Locate the cell with the specified text and output its [x, y] center coordinate. 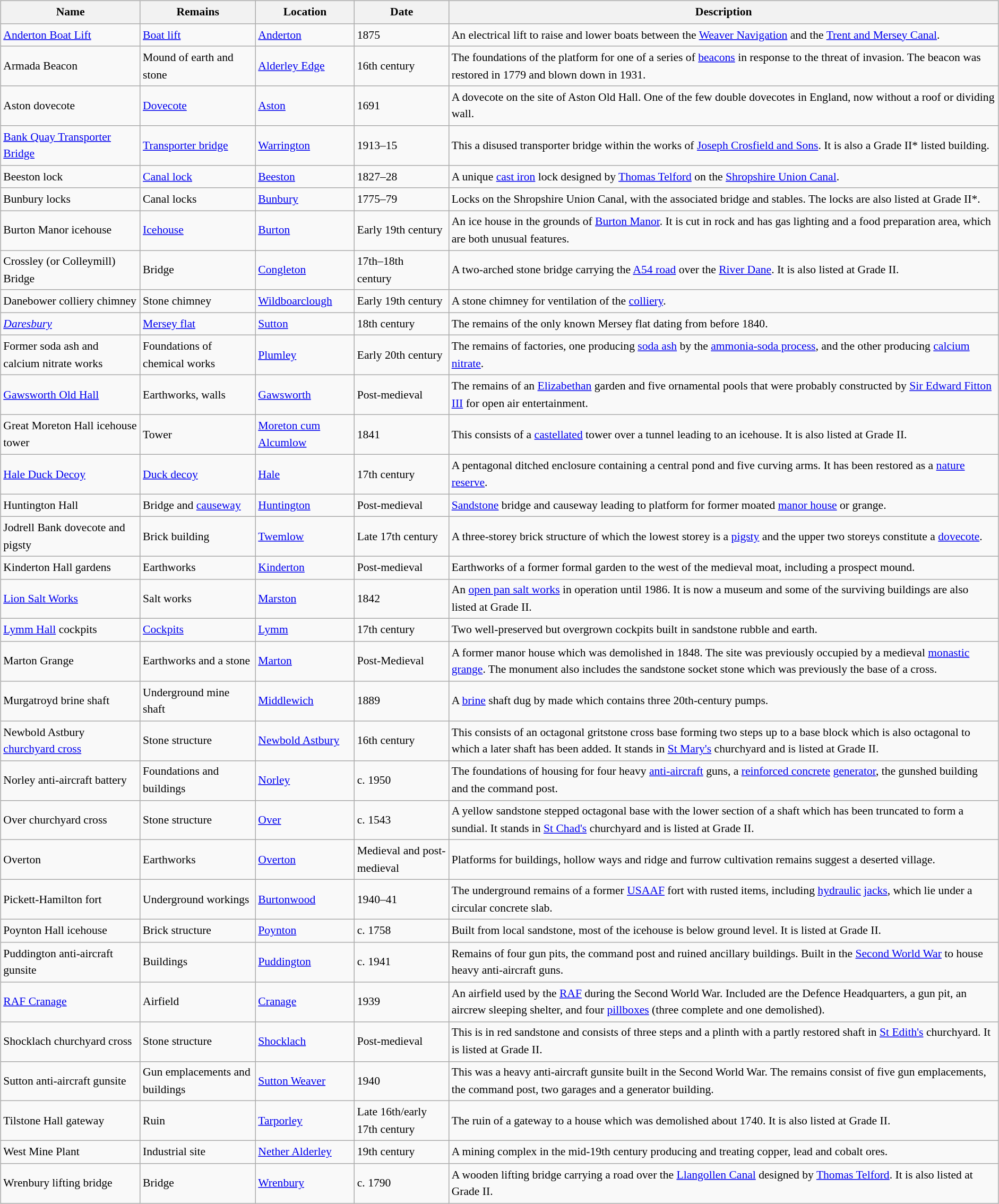
Warrington [305, 145]
Industrial site [197, 1153]
Sandstone bridge and causeway leading to platform for former moated manor house or grange. [724, 505]
Great Moreton Hall icehouse tower [70, 434]
Lymm [305, 630]
A dovecote on the site of Aston Old Hall. One of the few double dovecotes in England, now without a roof or dividing wall. [724, 106]
c. 1790 [402, 1183]
Poynton Hall icehouse [70, 931]
Foundations and buildings [197, 780]
Tower [197, 434]
Name [70, 13]
Brick building [197, 537]
Early 20th century [402, 354]
Aston [305, 106]
Duck decoy [197, 474]
An open pan salt works in operation until 1986. It is now a museum and some of the surviving buildings are also listed at Grade II. [724, 599]
Bridge and causeway [197, 505]
Daresbury [70, 324]
The remains of an Elizabethan garden and five ornamental pools that were probably constructed by Sir Edward Fitton III for open air entertainment. [724, 395]
Remains [197, 13]
1939 [402, 1002]
Transporter bridge [197, 145]
Salt works [197, 599]
Dovecote [197, 106]
Boat lift [197, 35]
Newbold Astbury [305, 741]
1842 [402, 599]
Shocklach churchyard cross [70, 1041]
Newbold Astbury churchyard cross [70, 741]
Anderton Boat Lift [70, 35]
Post-Medieval [402, 661]
Locks on the Shropshire Union Canal, with the associated bridge and stables. The locks are also listed at Grade II*. [724, 200]
Location [305, 13]
1827–28 [402, 177]
Remains of four gun pits, the command post and ruined ancillary buildings. Built in the Second World War to house heavy anti-aircraft guns. [724, 962]
Burton Manor icehouse [70, 230]
Former soda ash and calcium nitrate works [70, 354]
17th–18thcentury [402, 271]
Puddington anti-aircraft gunsite [70, 962]
The ruin of a gateway to a house which was demolished about 1740. It is also listed at Grade II. [724, 1121]
Lion Salt Works [70, 599]
Lymm Hall cockpits [70, 630]
Two well-preserved but overgrown cockpits built in sandstone rubble and earth. [724, 630]
Foundations of chemical works [197, 354]
Huntington [305, 505]
Mound of earth and stone [197, 66]
The remains of the only known Mersey flat dating from before 1840. [724, 324]
1691 [402, 106]
18th century [402, 324]
Bunbury [305, 200]
Moreton cum Alcumlow [305, 434]
Sutton Weaver [305, 1081]
West Mine Plant [70, 1153]
Shocklach [305, 1041]
Middlewich [305, 700]
Description [724, 13]
A unique cast iron lock designed by Thomas Telford on the Shropshire Union Canal. [724, 177]
Wrenbury [305, 1183]
Airfield [197, 1002]
1913–15 [402, 145]
1841 [402, 434]
Jodrell Bank dovecote and pigsty [70, 537]
Stone chimney [197, 301]
Gun emplacements and buildings [197, 1081]
Wrenbury lifting bridge [70, 1183]
The underground remains of a former USAAF fort with rusted items, including hydraulic jacks, which lie under a circular concrete slab. [724, 900]
Plumley [305, 354]
Marton [305, 661]
Wildboarclough [305, 301]
Cranage [305, 1002]
Gawsworth Old Hall [70, 395]
A wooden lifting bridge carrying a road over the Llangollen Canal designed by Thomas Telford. It is also listed at Grade II. [724, 1183]
1875 [402, 35]
Underground workings [197, 900]
c. 1950 [402, 780]
Sutton [305, 324]
Bunbury locks [70, 200]
Built from local sandstone, most of the icehouse is below ground level. It is listed at Grade II. [724, 931]
Murgatroyd brine shaft [70, 700]
Late 17th century [402, 537]
RAF Cranage [70, 1002]
1889 [402, 700]
This consists of a castellated tower over a tunnel leading to an icehouse. It is also listed at Grade II. [724, 434]
Hale Duck Decoy [70, 474]
Puddington [305, 962]
Ruin [197, 1121]
Date [402, 13]
Earthworks, walls [197, 395]
Norley anti-aircraft battery [70, 780]
Marton Grange [70, 661]
A mining complex in the mid-19th century producing and treating copper, lead and cobalt ores. [724, 1153]
Hale [305, 474]
Buildings [197, 962]
Armada Beacon [70, 66]
Burton [305, 230]
A three-storey brick structure of which the lowest storey is a pigsty and the upper two storeys constitute a dovecote. [724, 537]
An ice house in the grounds of Burton Manor. It is cut in rock and has gas lighting and a food preparation area, which are both unusual features. [724, 230]
Twemlow [305, 537]
Burtonwood [305, 900]
Tilstone Hall gateway [70, 1121]
Danebower colliery chimney [70, 301]
Marston [305, 599]
Late 16th/early 17th century [402, 1121]
Alderley Edge [305, 66]
Icehouse [197, 230]
Sutton anti-aircraft gunsite [70, 1081]
The foundations of housing for four heavy anti-aircraft guns, a reinforced concrete generator, the gunshed building and the command post. [724, 780]
c. 1941 [402, 962]
19th century [402, 1153]
Over [305, 820]
Beeston lock [70, 177]
Anderton [305, 35]
Tarporley [305, 1121]
Nether Alderley [305, 1153]
Kinderton [305, 568]
An electrical lift to raise and lower boats between the Weaver Navigation and the Trent and Mersey Canal. [724, 35]
Canal locks [197, 200]
c. 1543 [402, 820]
Platforms for buildings, hollow ways and ridge and furrow cultivation remains suggest a deserted village. [724, 860]
Underground mine shaft [197, 700]
Mersey flat [197, 324]
A brine shaft dug by made which contains three 20th-century pumps. [724, 700]
Canal lock [197, 177]
Cockpits [197, 630]
Gawsworth [305, 395]
1940–41 [402, 900]
Pickett-Hamilton fort [70, 900]
Kinderton Hall gardens [70, 568]
Over churchyard cross [70, 820]
Norley [305, 780]
Earthworks and a stone [197, 661]
This is in red sandstone and consists of three steps and a plinth with a partly restored shaft in St Edith's churchyard. It is listed at Grade II. [724, 1041]
Beeston [305, 177]
This a disused transporter bridge within the works of Joseph Crosfield and Sons. It is also a Grade II* listed building. [724, 145]
Congleton [305, 271]
A pentagonal ditched enclosure containing a central pond and five curving arms. It has been restored as a nature reserve. [724, 474]
A stone chimney for ventilation of the colliery. [724, 301]
1940 [402, 1081]
1775–79 [402, 200]
Brick structure [197, 931]
A two-arched stone bridge carrying the A54 road over the River Dane. It is also listed at Grade II. [724, 271]
Aston dovecote [70, 106]
Earthworks of a former formal garden to the west of the medieval moat, including a prospect mound. [724, 568]
Medieval and post-medieval [402, 860]
The remains of factories, one producing soda ash by the ammonia-soda process, and the other producing calcium nitrate. [724, 354]
Crossley (or Colleymill) Bridge [70, 271]
Poynton [305, 931]
Bank Quay Transporter Bridge [70, 145]
Huntington Hall [70, 505]
c. 1758 [402, 931]
